Return (X, Y) of the center of cell containing provided text 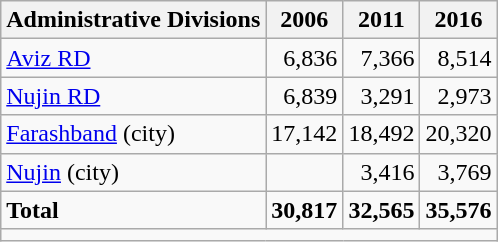
Total (134, 210)
3,769 (458, 172)
17,142 (304, 134)
Nujin (city) (134, 172)
2,973 (458, 96)
20,320 (458, 134)
Aviz RD (134, 58)
3,416 (382, 172)
6,839 (304, 96)
8,514 (458, 58)
35,576 (458, 210)
7,366 (382, 58)
Administrative Divisions (134, 20)
30,817 (304, 210)
32,565 (382, 210)
6,836 (304, 58)
2006 (304, 20)
3,291 (382, 96)
Farashband (city) (134, 134)
2016 (458, 20)
2011 (382, 20)
18,492 (382, 134)
Nujin RD (134, 96)
